Output the [X, Y] coordinate of the center of the cell containing the given text.  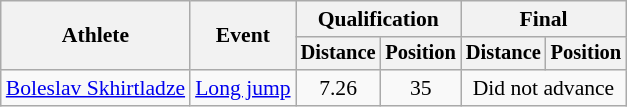
35 [420, 88]
7.26 [338, 88]
Boleslav Skhirtladze [96, 88]
Qualification [378, 19]
Athlete [96, 36]
Event [242, 36]
Did not advance [544, 88]
Long jump [242, 88]
Final [544, 19]
